From the cell containing the given text, extract its center point as [X, Y] coordinate. 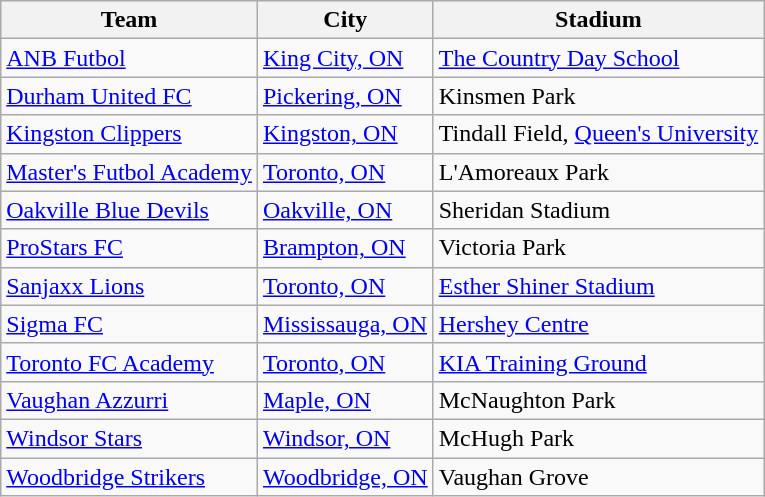
Victoria Park [598, 248]
Master's Futbol Academy [130, 172]
Stadium [598, 20]
Hershey Centre [598, 324]
Windsor Stars [130, 438]
Oakville, ON [345, 210]
Sanjaxx Lions [130, 286]
Vaughan Grove [598, 477]
Brampton, ON [345, 248]
Oakville Blue Devils [130, 210]
Windsor, ON [345, 438]
Woodbridge Strikers [130, 477]
Team [130, 20]
L'Amoreaux Park [598, 172]
ProStars FC [130, 248]
Pickering, ON [345, 96]
McHugh Park [598, 438]
Woodbridge, ON [345, 477]
ANB Futbol [130, 58]
Vaughan Azzurri [130, 400]
KIA Training Ground [598, 362]
Esther Shiner Stadium [598, 286]
Kingston Clippers [130, 134]
King City, ON [345, 58]
McNaughton Park [598, 400]
Mississauga, ON [345, 324]
The Country Day School [598, 58]
Toronto FC Academy [130, 362]
Kinsmen Park [598, 96]
Sheridan Stadium [598, 210]
Tindall Field, Queen's University [598, 134]
Maple, ON [345, 400]
Sigma FC [130, 324]
Kingston, ON [345, 134]
Durham United FC [130, 96]
City [345, 20]
